Return the [X, Y] coordinate for the center point of the cell that contains the specified text.  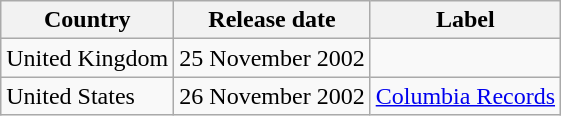
Release date [272, 20]
Columbia Records [465, 96]
United Kingdom [88, 58]
Country [88, 20]
United States [88, 96]
Label [465, 20]
26 November 2002 [272, 96]
25 November 2002 [272, 58]
